From the cell containing the given text, extract its center point as (x, y) coordinate. 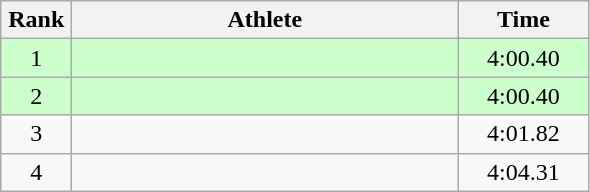
2 (36, 96)
Rank (36, 20)
3 (36, 134)
4:01.82 (524, 134)
Athlete (265, 20)
1 (36, 58)
4:04.31 (524, 172)
Time (524, 20)
4 (36, 172)
